Locate the cell with the specified text and output its (x, y) center coordinate. 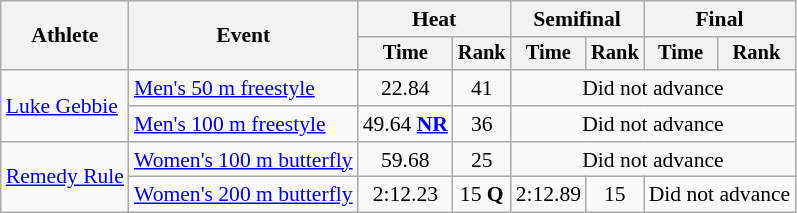
49.64 NR (406, 124)
36 (482, 124)
Semifinal (578, 19)
Women's 100 m butterfly (244, 160)
Men's 100 m freestyle (244, 124)
2:12.89 (548, 195)
Event (244, 36)
Heat (434, 19)
Final (720, 19)
Women's 200 m butterfly (244, 195)
2:12.23 (406, 195)
41 (482, 88)
Luke Gebbie (65, 106)
Remedy Rule (65, 178)
Athlete (65, 36)
59.68 (406, 160)
25 (482, 160)
15 Q (482, 195)
15 (615, 195)
Men's 50 m freestyle (244, 88)
22.84 (406, 88)
